Locate the cell with the specified text and output its [X, Y] center coordinate. 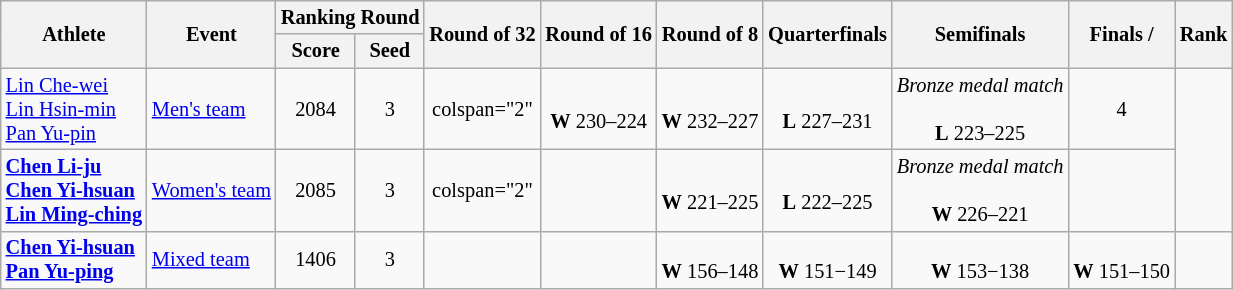
1406 [316, 260]
Men's team [212, 109]
Ranking Round [350, 17]
Score [316, 51]
2085 [316, 190]
Mixed team [212, 260]
W 151−149 [828, 260]
Finals / [1122, 34]
W 153−138 [980, 260]
W 151–150 [1122, 260]
Event [212, 34]
L 227–231 [828, 109]
W 156–148 [710, 260]
Women's team [212, 190]
Round of 8 [710, 34]
L 222–225 [828, 190]
Round of 32 [482, 34]
Bronze medal matchL 223–225 [980, 109]
Chen Li-ju Chen Yi-hsuan Lin Ming-ching [74, 190]
Rank [1204, 34]
W 232–227 [710, 109]
Seed [390, 51]
4 [1122, 109]
W 221–225 [710, 190]
Round of 16 [599, 34]
W 230–224 [599, 109]
Athlete [74, 34]
Chen Yi-hsuan Pan Yu-ping [74, 260]
Bronze medal matchW 226–221 [980, 190]
Semifinals [980, 34]
Quarterfinals [828, 34]
Lin Che-wei Lin Hsin-min Pan Yu-pin [74, 109]
2084 [316, 109]
